Capture the cell that displays the provided text and extract its (x, y) central coordinate. 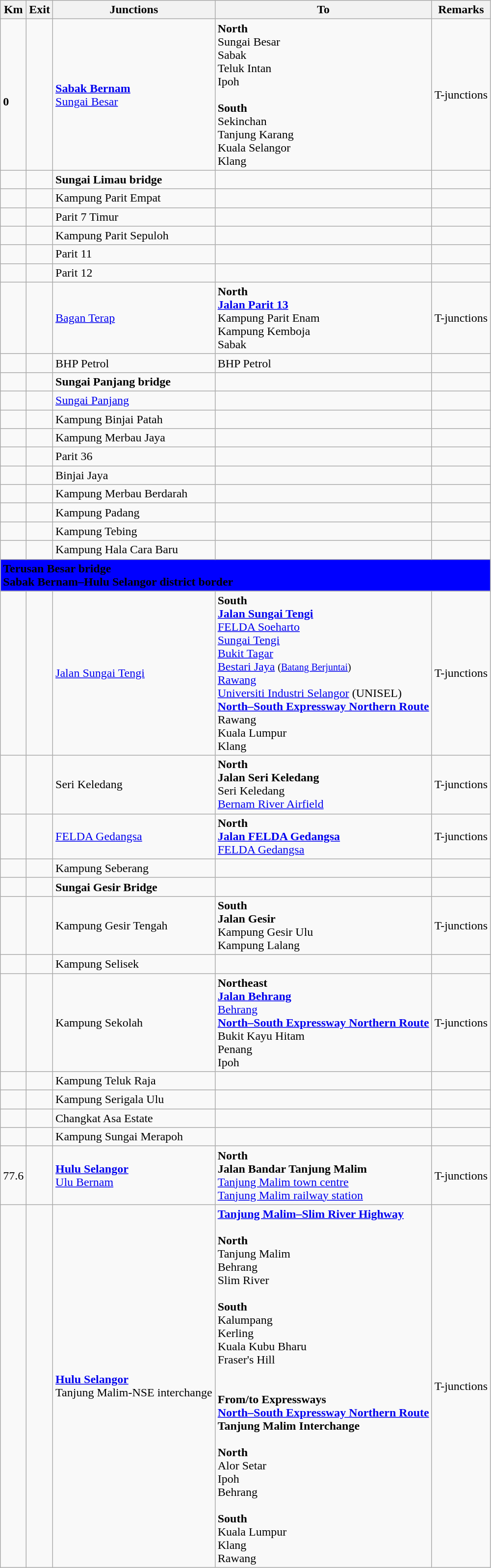
0 (14, 95)
Sungai Gesir Bridge (134, 887)
Jalan Sungai Tengi (134, 673)
Kampung Teluk Raja (134, 1081)
Hulu SelangorTanjung Malim-NSE interchange (134, 1386)
North Jalan FELDA GedangsaFELDA Gedangsa (323, 836)
To (323, 10)
North Jalan Parit 13Kampung Parit EnamKampung KembojaSabak (323, 318)
Exit (40, 10)
Kampung Padang (134, 513)
Remarks (461, 10)
Kampung Merbau Berdarah (134, 494)
Kampung Seberang (134, 868)
Kampung Parit Empat (134, 198)
Kampung Parit Sepuloh (134, 235)
Sungai Limau bridge (134, 180)
Junctions (134, 10)
77.6 (14, 1175)
Sungai Panjang (134, 400)
Changkat Asa Estate (134, 1118)
Kampung Merbau Jaya (134, 438)
Kampung Sekolah (134, 1022)
Northeast Jalan BehrangBehrang North–South Expressway Northern RouteBukit Kayu HitamPenangIpoh (323, 1022)
Sungai Panjang bridge (134, 382)
NorthJalan Bandar Tanjung MalimTanjung Malim town centreTanjung Malim railway station (323, 1175)
FELDA Gedangsa (134, 836)
Hulu SelangorUlu Bernam (134, 1175)
Kampung Sungai Merapoh (134, 1137)
Parit 11 (134, 254)
Parit 36 (134, 457)
Kampung Tebing (134, 531)
Bagan Terap (134, 318)
Kampung Gesir Tengah (134, 925)
Kampung Selisek (134, 964)
Terusan Besar bridgeSabak Bernam–Hulu Selangor district border (245, 575)
Seri Keledang (134, 785)
Sabak BernamSungai Besar (134, 95)
Km (14, 10)
Binjai Jaya (134, 475)
Kampung Hala Cara Baru (134, 550)
Kampung Binjai Patah (134, 419)
Kampung Serigala Ulu (134, 1100)
SouthJalan GesirKampung Gesir UluKampung Lalang (323, 925)
Parit 12 (134, 273)
North Sungai Besar Sabak Teluk Intan IpohSouth Sekinchan Tanjung Karang Kuala Selangor Klang (323, 95)
Parit 7 Timur (134, 217)
NorthJalan Seri KeledangSeri KeledangBernam River Airfield (323, 785)
